Identify which cell holds the provided text, then report its (X, Y) central coordinate. 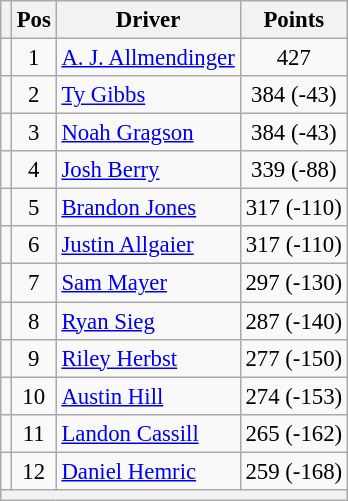
274 (-153) (294, 396)
277 (-150) (294, 358)
Ryan Sieg (148, 321)
Austin Hill (148, 396)
3 (34, 133)
Riley Herbst (148, 358)
6 (34, 245)
12 (34, 471)
Ty Gibbs (148, 95)
Landon Cassill (148, 433)
Pos (34, 20)
A. J. Allmendinger (148, 58)
4 (34, 170)
287 (-140) (294, 321)
7 (34, 283)
9 (34, 358)
Josh Berry (148, 170)
427 (294, 58)
265 (-162) (294, 433)
Noah Gragson (148, 133)
11 (34, 433)
Daniel Hemric (148, 471)
2 (34, 95)
Points (294, 20)
5 (34, 208)
Justin Allgaier (148, 245)
Sam Mayer (148, 283)
339 (-88) (294, 170)
Driver (148, 20)
1 (34, 58)
Brandon Jones (148, 208)
8 (34, 321)
10 (34, 396)
297 (-130) (294, 283)
259 (-168) (294, 471)
